Determine the [x, y] coordinate at the center of the cell enclosing the given text.  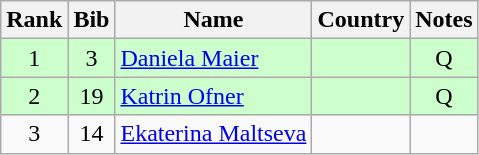
Bib [92, 20]
Ekaterina Maltseva [214, 134]
Rank [34, 20]
Daniela Maier [214, 58]
Country [361, 20]
2 [34, 96]
Katrin Ofner [214, 96]
Notes [444, 20]
14 [92, 134]
1 [34, 58]
Name [214, 20]
19 [92, 96]
